Provide the (x, y) coordinate of the cell's center where the given text is located.  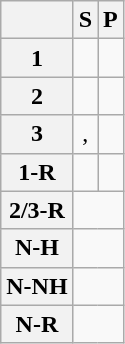
1-R (37, 172)
P (111, 20)
N-R (37, 324)
2 (37, 96)
2/3-R (37, 210)
N-NH (37, 286)
3 (37, 134)
N-H (37, 248)
S (85, 20)
, (85, 134)
1 (37, 58)
